Detect which cell encompasses the target text, then output its (X, Y) center coordinate. 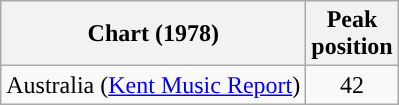
Peakposition (352, 34)
Chart (1978) (154, 34)
Australia (Kent Music Report) (154, 85)
42 (352, 85)
